From the cell containing the given text, extract its center point as [x, y] coordinate. 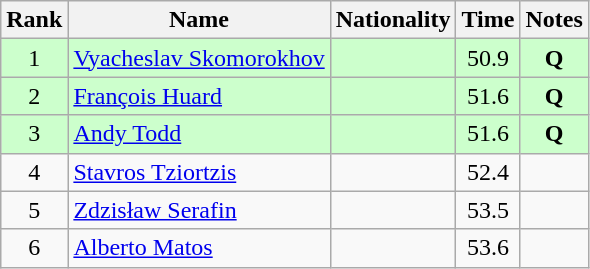
Andy Todd [199, 134]
Alberto Matos [199, 248]
Name [199, 20]
Zdzisław Serafin [199, 210]
50.9 [488, 58]
François Huard [199, 96]
53.5 [488, 210]
Nationality [393, 20]
6 [34, 248]
53.6 [488, 248]
Vyacheslav Skomorokhov [199, 58]
4 [34, 172]
Rank [34, 20]
Notes [554, 20]
Time [488, 20]
2 [34, 96]
1 [34, 58]
Stavros Tziortzis [199, 172]
3 [34, 134]
5 [34, 210]
52.4 [488, 172]
